For the text-containing cell, return its midpoint in [x, y] coordinate format. 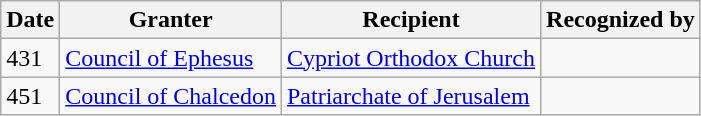
Granter [171, 20]
Date [30, 20]
431 [30, 58]
Cypriot Orthodox Church [410, 58]
Patriarchate of Jerusalem [410, 96]
Recognized by [621, 20]
Council of Chalcedon [171, 96]
451 [30, 96]
Recipient [410, 20]
Council of Ephesus [171, 58]
